Identify which cell holds the provided text, then report its [X, Y] central coordinate. 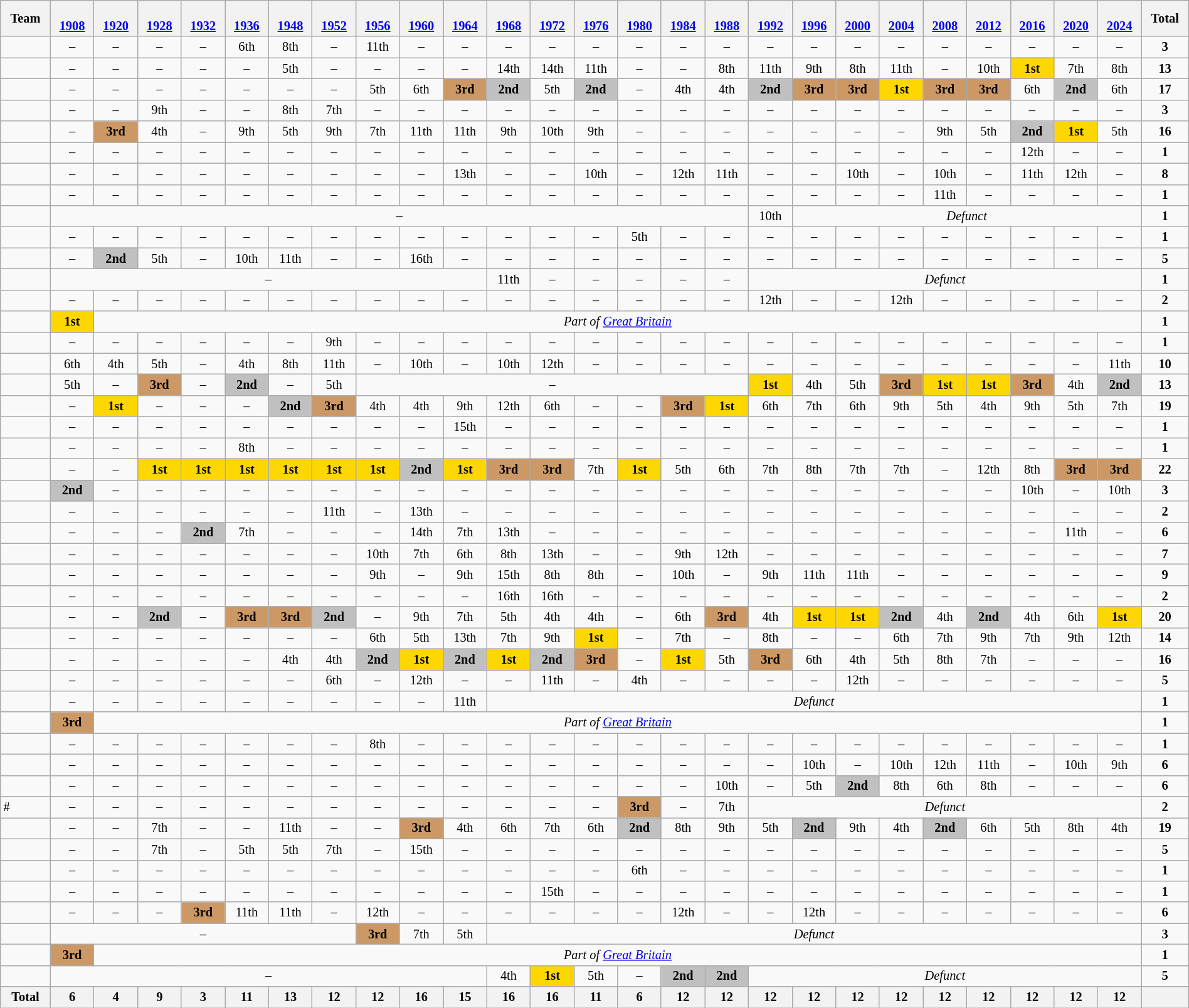
2024 [1119, 18]
14 [1165, 638]
2012 [989, 18]
8 [1165, 174]
2020 [1076, 18]
10 [1165, 364]
1932 [203, 18]
7 [1165, 554]
Team [26, 18]
4 [116, 997]
1976 [596, 18]
1928 [159, 18]
15 [465, 997]
2004 [901, 18]
1988 [727, 18]
1920 [116, 18]
2000 [858, 18]
1908 [72, 18]
22 [1165, 469]
1960 [421, 18]
1992 [771, 18]
1984 [683, 18]
17 [1165, 89]
1996 [814, 18]
1948 [290, 18]
1968 [509, 18]
# [26, 807]
1972 [552, 18]
1936 [247, 18]
1964 [465, 18]
1980 [640, 18]
2008 [945, 18]
1956 [378, 18]
20 [1165, 617]
2016 [1032, 18]
1952 [334, 18]
